Pinpoint the cell where the given text exists, returning its (x, y) midpoint coordinate. 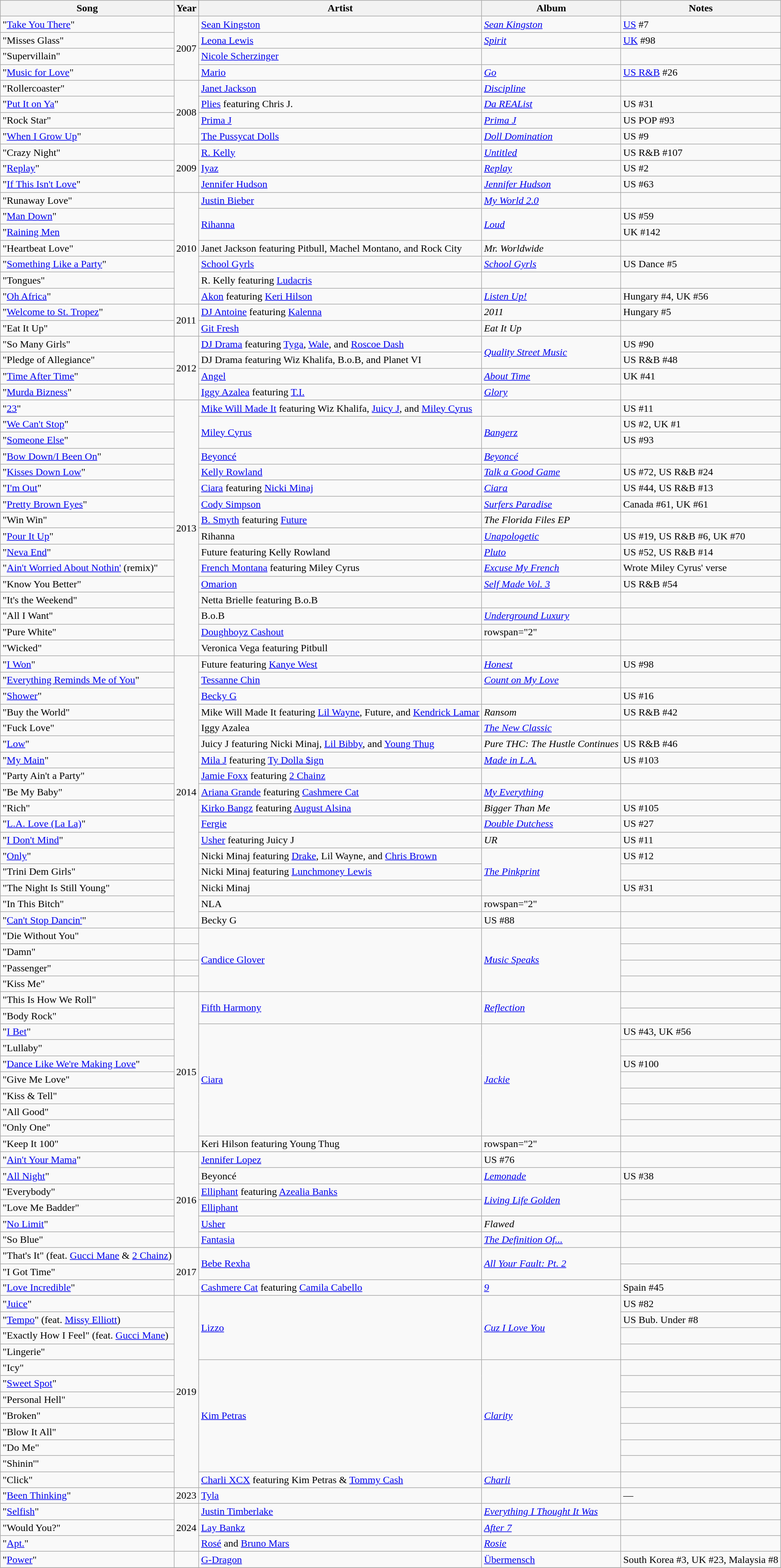
"So Many Girls" (87, 344)
US #2 (701, 168)
2017 (186, 1272)
"Selfish" (87, 1512)
"Everything Reminds Me of You" (87, 680)
B. Smyth featuring Future (340, 520)
About Time (551, 376)
Bangerz (551, 432)
Git Fresh (340, 328)
US #63 (701, 184)
US #2, UK #1 (701, 424)
Rosé and Bruno Mars (340, 1544)
US #27 (701, 824)
"Blow It All" (87, 1431)
"I'm Out" (87, 488)
"Only" (87, 856)
US #52, US R&B #14 (701, 552)
Untitled (551, 152)
"Low" (87, 744)
US #93 (701, 440)
"I Won" (87, 664)
"Love Incredible" (87, 1288)
The Pinkprint (551, 872)
"Keep It 100" (87, 1144)
"All Night" (87, 1176)
2009 (186, 168)
My World 2.0 (551, 200)
Fergie (340, 824)
"23" (87, 408)
Lemonade (551, 1176)
"Something Like a Party" (87, 264)
Everything I Thought It Was (551, 1512)
Usher (340, 1224)
Mr. Worldwide (551, 248)
Charli XCX featuring Kim Petras & Tommy Cash (340, 1479)
Glory (551, 392)
Clarity (551, 1415)
Netta Brielle featuring B.o.B (340, 600)
"Wicked" (87, 648)
2016 (186, 1200)
2024 (186, 1528)
DJ Drama featuring Wiz Khalifa, B.o.B, and Planet VI (340, 360)
Hungary #4, UK #56 (701, 296)
Candice Glover (340, 960)
US #76 (551, 1160)
Artist (340, 8)
"Damn" (87, 952)
"Buy the World" (87, 712)
US R&B #54 (701, 584)
Leona Lewis (340, 40)
Lay Bankz (340, 1528)
US R&B #48 (701, 360)
"Personal Hell" (87, 1400)
US #12 (701, 856)
"Do Me" (87, 1447)
Janet Jackson featuring Pitbull, Machel Montano, and Rock City (340, 248)
"Been Thinking" (87, 1496)
Elliphant (340, 1208)
US #72, US R&B #24 (701, 472)
"Exactly How I Feel" (feat. Gucci Mane) (87, 1336)
Notes (701, 8)
9 (551, 1288)
My Everything (551, 792)
"All I Want" (87, 616)
"Someone Else" (87, 440)
"Tempo" (feat. Missy Elliott) (87, 1320)
Music Speaks (551, 960)
"Party Ain't a Party" (87, 776)
"Replay" (87, 168)
Mila J featuring Ty Dolla $ign (340, 760)
Nicki Minaj (340, 888)
"Shower" (87, 696)
2007 (186, 48)
Fantasia (340, 1240)
Doll Domination (551, 136)
US R&B #42 (701, 712)
"Dance Like We're Making Love" (87, 1064)
"Give Me Love" (87, 1080)
"Ain't Worried About Nothin' (remix)" (87, 568)
"All Good" (87, 1112)
"Trini Dem Girls" (87, 872)
Iyaz (340, 168)
Iggy Azalea featuring T.I. (340, 392)
"Pledge of Allegiance" (87, 360)
Angel (340, 376)
R. Kelly featuring Ludacris (340, 280)
Cody Simpson (340, 504)
"Raining Men (87, 232)
US #59 (701, 216)
Keri Hilson featuring Young Thug (340, 1144)
"It's the Weekend" (87, 600)
2023 (186, 1496)
"Love Me Badder" (87, 1208)
"Eat It Up" (87, 328)
2019 (186, 1392)
UK #41 (701, 376)
Mario (340, 72)
"Time After Time" (87, 376)
Album (551, 8)
Future featuring Kelly Rowland (340, 552)
Justin Timberlake (340, 1512)
US Dance #5 (701, 264)
Kelly Rowland (340, 472)
DJ Drama featuring Tyga, Wale, and Roscoe Dash (340, 344)
Ciara featuring Nicki Minaj (340, 488)
DJ Antoine featuring Kalenna (340, 312)
"Sweet Spot" (87, 1384)
"Oh Africa" (87, 296)
"Be My Baby" (87, 792)
Tessanne Chin (340, 680)
Nicki Minaj featuring Drake, Lil Wayne, and Chris Brown (340, 856)
Iggy Azalea (340, 728)
US R&B #26 (701, 72)
Eat It Up (551, 328)
US #98 (701, 664)
"Lingerie" (87, 1352)
"I Don't Mind" (87, 840)
Go (551, 72)
Pure THC: The Hustle Continues (551, 744)
US #19, US R&B #6, UK #70 (701, 536)
US #9 (701, 136)
"Would You?" (87, 1528)
"Murda Bizness" (87, 392)
Plies featuring Chris J. (340, 104)
Replay (551, 168)
US #88 (551, 920)
"That's It" (feat. Gucci Mane & 2 Chainz) (87, 1256)
Wrote Miley Cyrus' verse (701, 568)
Veronica Vega featuring Pitbull (340, 648)
US #43, UK #56 (701, 1032)
Canada #61, UK #61 (701, 504)
"Man Down" (87, 216)
Ransom (551, 712)
"Apt." (87, 1544)
UK #142 (701, 232)
US #7 (701, 24)
Future featuring Kanye West (340, 664)
Kirko Bangz featuring August Alsina (340, 808)
Cuz I Love You (551, 1328)
Bebe Rexha (340, 1264)
"Rollercoaster" (87, 88)
Janet Jackson (340, 88)
G-Dragon (340, 1560)
South Korea #3, UK #23, Malaysia #8 (701, 1560)
"Everybody" (87, 1192)
Lizzo (340, 1328)
R. Kelly (340, 152)
US #103 (701, 760)
Reflection (551, 1008)
US Bub. Under #8 (701, 1320)
Excuse My French (551, 568)
Pluto (551, 552)
US #38 (701, 1176)
NLA (340, 904)
"This Is How We Roll" (87, 1000)
"Rock Star" (87, 120)
US R&B #46 (701, 744)
Usher featuring Juicy J (340, 840)
US R&B #107 (701, 152)
Cashmere Cat featuring Camila Cabello (340, 1288)
Omarion (340, 584)
"When I Grow Up" (87, 136)
"My Main" (87, 760)
Jamie Foxx featuring 2 Chainz (340, 776)
"Runaway Love" (87, 200)
Jennifer Lopez (340, 1160)
2012 (186, 368)
Miley Cyrus (340, 432)
All Your Fault: Pt. 2 (551, 1264)
Unapologetic (551, 536)
"Put It on Ya" (87, 104)
Spirit (551, 40)
"Icy" (87, 1368)
"Pour It Up" (87, 536)
"Welcome to St. Tropez" (87, 312)
Akon featuring Keri Hilson (340, 296)
Doughboyz Cashout (340, 632)
"Tongues" (87, 280)
"Broken" (87, 1415)
Honest (551, 664)
US #105 (701, 808)
"Bow Down/I Been On" (87, 456)
"Neva End" (87, 552)
US #100 (701, 1064)
— (701, 1496)
Mike Will Made It featuring Lil Wayne, Future, and Kendrick Lamar (340, 712)
"Only One" (87, 1128)
"Click" (87, 1479)
UR (551, 840)
Kim Petras (340, 1415)
2014 (186, 792)
The Definition Of... (551, 1240)
2015 (186, 1072)
"Win Win" (87, 520)
"Supervillain" (87, 56)
2010 (186, 248)
"Fuck Love" (87, 728)
"So Blue" (87, 1240)
"Kiss & Tell" (87, 1096)
Self Made Vol. 3 (551, 584)
Übermensch (551, 1560)
Double Dutchess (551, 824)
"Crazy Night" (87, 152)
"Music for Love" (87, 72)
Listen Up! (551, 296)
"The Night Is Still Young" (87, 888)
Tyla (340, 1496)
Rosie (551, 1544)
"Know You Better" (87, 584)
"I Bet" (87, 1032)
Discipline (551, 88)
"No Limit" (87, 1224)
"Body Rock" (87, 1016)
Loud (551, 224)
"In This Bitch" (87, 904)
"Rich" (87, 808)
Nicole Scherzinger (340, 56)
UK #98 (701, 40)
Jackie (551, 1080)
Charli (551, 1479)
Song (87, 8)
Surfers Paradise (551, 504)
"Die Without You" (87, 936)
Da REAList (551, 104)
Talk a Good Game (551, 472)
"Ain't Your Mama" (87, 1160)
Underground Luxury (551, 616)
"Passenger" (87, 968)
"Lullaby" (87, 1048)
Justin Bieber (340, 200)
Made in L.A. (551, 760)
Quality Street Music (551, 352)
The Florida Files EP (551, 520)
Spain #45 (701, 1288)
"Shinin'" (87, 1463)
"Misses Glass" (87, 40)
"Pretty Brown Eyes" (87, 504)
"Juice" (87, 1304)
Juicy J featuring Nicki Minaj, Lil Bibby, and Young Thug (340, 744)
Year (186, 8)
"If This Isn't Love" (87, 184)
Mike Will Made It featuring Wiz Khalifa, Juicy J, and Miley Cyrus (340, 408)
The New Classic (551, 728)
Ariana Grande featuring Cashmere Cat (340, 792)
US #44, US R&B #13 (701, 488)
Count on My Love (551, 680)
The Pussycat Dolls (340, 136)
"Kiss Me" (87, 984)
US POP #93 (701, 120)
"Heartbeat Love" (87, 248)
Fifth Harmony (340, 1008)
"We Can't Stop" (87, 424)
B.o.B (340, 616)
Hungary #5 (701, 312)
"L.A. Love (La La)" (87, 824)
"Pure White" (87, 632)
"Take You There" (87, 24)
"I Got Time" (87, 1272)
After 7 (551, 1528)
US #90 (701, 344)
"Kisses Down Low" (87, 472)
US #82 (701, 1304)
2008 (186, 112)
Bigger Than Me (551, 808)
"Power" (87, 1560)
Nicki Minaj featuring Lunchmoney Lewis (340, 872)
Elliphant featuring Azealia Banks (340, 1192)
French Montana featuring Miley Cyrus (340, 568)
2013 (186, 528)
"Can't Stop Dancin'" (87, 920)
US #16 (701, 696)
Living Life Golden (551, 1200)
Flawed (551, 1224)
